Find where the given text appears and provide that cell's center as [X, Y] coordinate. 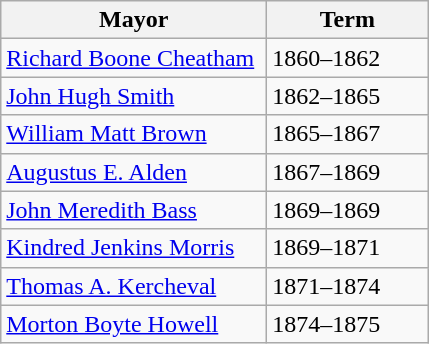
1860–1862 [348, 58]
Kindred Jenkins Morris [134, 248]
1862–1865 [348, 96]
John Hugh Smith [134, 96]
1867–1869 [348, 172]
Mayor [134, 20]
1871–1874 [348, 286]
1865–1867 [348, 134]
Morton Boyte Howell [134, 324]
1874–1875 [348, 324]
John Meredith Bass [134, 210]
Thomas A. Kercheval [134, 286]
Augustus E. Alden [134, 172]
1869–1869 [348, 210]
William Matt Brown [134, 134]
1869–1871 [348, 248]
Term [348, 20]
Richard Boone Cheatham [134, 58]
